Search for the cell housing the specified text and yield its [x, y] center coordinate. 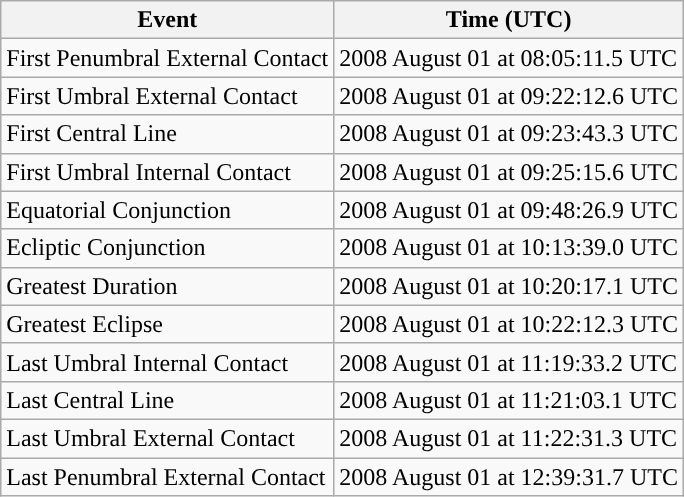
2008 August 01 at 09:25:15.6 UTC [509, 172]
Greatest Duration [168, 286]
Last Penumbral External Contact [168, 477]
2008 August 01 at 09:23:43.3 UTC [509, 134]
2008 August 01 at 10:13:39.0 UTC [509, 248]
Last Umbral Internal Contact [168, 362]
2008 August 01 at 11:19:33.2 UTC [509, 362]
First Central Line [168, 134]
Event [168, 20]
Time (UTC) [509, 20]
2008 August 01 at 09:22:12.6 UTC [509, 96]
2008 August 01 at 08:05:11.5 UTC [509, 58]
Ecliptic Conjunction [168, 248]
First Penumbral External Contact [168, 58]
2008 August 01 at 12:39:31.7 UTC [509, 477]
2008 August 01 at 11:21:03.1 UTC [509, 400]
2008 August 01 at 09:48:26.9 UTC [509, 210]
Greatest Eclipse [168, 324]
Equatorial Conjunction [168, 210]
2008 August 01 at 11:22:31.3 UTC [509, 438]
2008 August 01 at 10:20:17.1 UTC [509, 286]
First Umbral External Contact [168, 96]
First Umbral Internal Contact [168, 172]
Last Umbral External Contact [168, 438]
2008 August 01 at 10:22:12.3 UTC [509, 324]
Last Central Line [168, 400]
